Return the [X, Y] coordinate for the center point of the cell that contains the specified text.  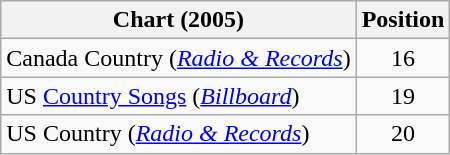
US Country (Radio & Records) [178, 134]
US Country Songs (Billboard) [178, 96]
20 [403, 134]
Chart (2005) [178, 20]
16 [403, 58]
Position [403, 20]
Canada Country (Radio & Records) [178, 58]
19 [403, 96]
